Output the [x, y] coordinate of the center of the cell containing the given text.  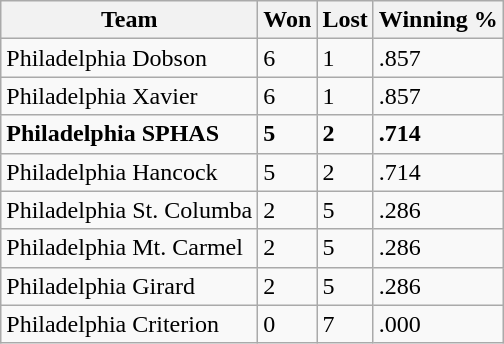
0 [288, 324]
Philadelphia Girard [130, 286]
Philadelphia Hancock [130, 172]
Philadelphia St. Columba [130, 210]
Philadelphia Dobson [130, 58]
Philadelphia Mt. Carmel [130, 248]
Philadelphia SPHAS [130, 134]
Philadelphia Xavier [130, 96]
Lost [345, 20]
Team [130, 20]
Won [288, 20]
Philadelphia Criterion [130, 324]
Winning % [438, 20]
.000 [438, 324]
7 [345, 324]
